Output the (X, Y) coordinate of the center of the cell containing the given text.  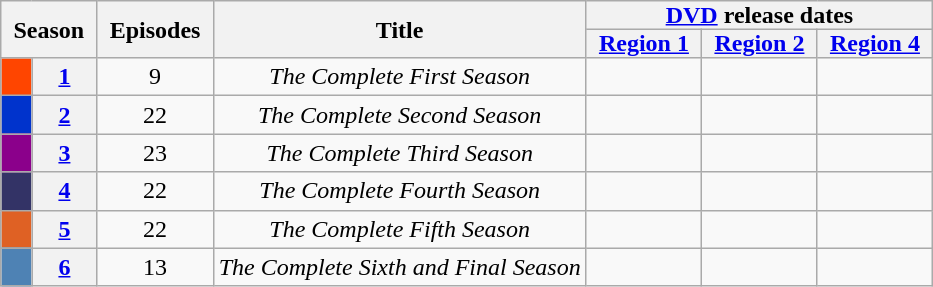
The Complete Second Season (400, 115)
Season (49, 30)
Episodes (155, 30)
Region 4 (875, 43)
23 (155, 153)
Region 2 (760, 43)
The Complete Third Season (400, 153)
The Complete Fifth Season (400, 229)
5 (64, 229)
The Complete Sixth and Final Season (400, 267)
Region 1 (644, 43)
6 (64, 267)
The Complete Fourth Season (400, 191)
Title (400, 30)
DVD release dates (759, 15)
9 (155, 77)
3 (64, 153)
13 (155, 267)
4 (64, 191)
2 (64, 115)
1 (64, 77)
The Complete First Season (400, 77)
